For the text-containing cell, return its midpoint in [X, Y] coordinate format. 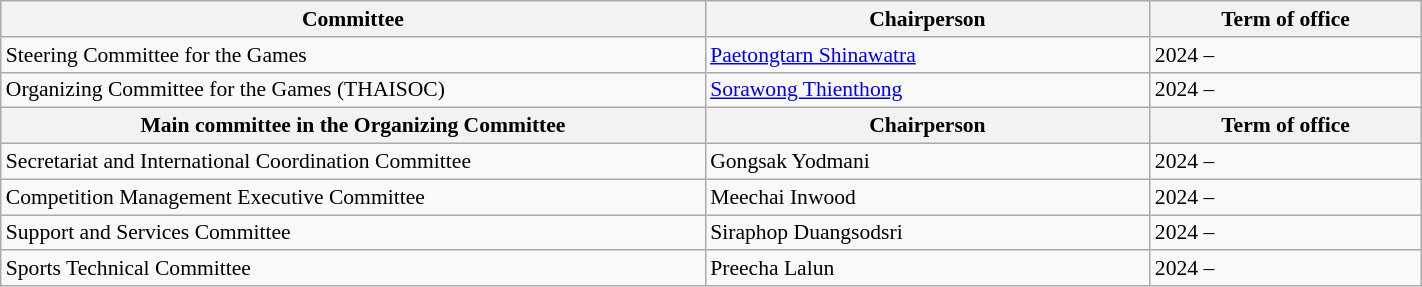
Meechai Inwood [928, 197]
Steering Committee for the Games [353, 55]
Preecha Lalun [928, 269]
Sports Technical Committee [353, 269]
Main committee in the Organizing Committee [353, 126]
Competition Management Executive Committee [353, 197]
Siraphop Duangsodsri [928, 233]
Organizing Committee for the Games (THAISOC) [353, 90]
Gongsak Yodmani [928, 162]
Secretariat and International Coordination Committee [353, 162]
Paetongtarn Shinawatra [928, 55]
Sorawong Thienthong [928, 90]
Committee [353, 19]
Support and Services Committee [353, 233]
